Determine the [X, Y] coordinate at the center of the cell enclosing the given text.  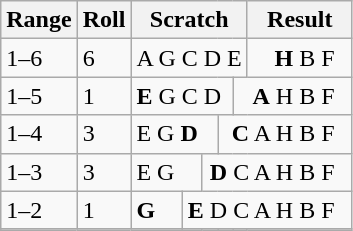
C A H B F [285, 134]
6 [104, 58]
E G [166, 172]
1–4 [39, 134]
1–2 [39, 210]
E G C D [182, 96]
G [156, 210]
A G C D E [190, 58]
A H B F [292, 96]
Roll [104, 20]
Scratch [190, 20]
1–3 [39, 172]
E G D [174, 134]
H B F [300, 58]
D C A H B F [276, 172]
Result [300, 20]
E D C A H B F [267, 210]
1–5 [39, 96]
1–6 [39, 58]
Range [39, 20]
